Return (X, Y) of the center of cell containing provided text 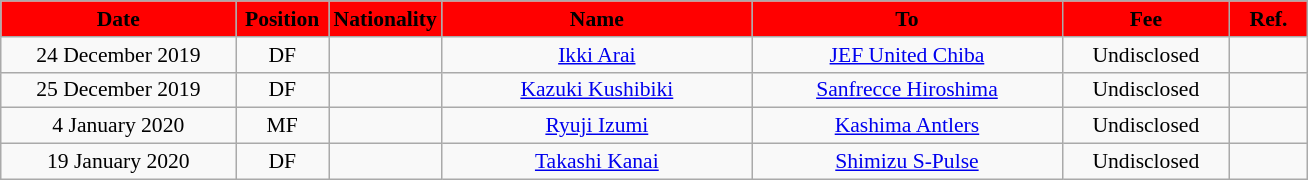
Takashi Kanai (597, 162)
24 December 2019 (118, 55)
MF (282, 126)
To (907, 19)
Fee (1146, 19)
Sanfrecce Hiroshima (907, 90)
Ref. (1269, 19)
4 January 2020 (118, 126)
Position (282, 19)
Name (597, 19)
Kashima Antlers (907, 126)
Date (118, 19)
19 January 2020 (118, 162)
Kazuki Kushibiki (597, 90)
25 December 2019 (118, 90)
Nationality (384, 19)
Shimizu S-Pulse (907, 162)
Ryuji Izumi (597, 126)
JEF United Chiba (907, 55)
Ikki Arai (597, 55)
